Find where the given text appears and provide that cell's center as (x, y) coordinate. 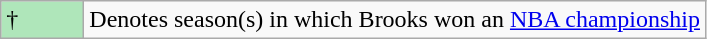
Denotes season(s) in which Brooks won an NBA championship (395, 20)
† (42, 20)
